Search for the cell housing the specified text and yield its (X, Y) center coordinate. 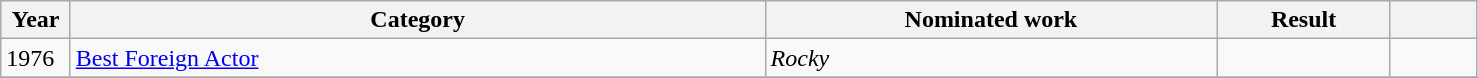
1976 (36, 58)
Result (1304, 20)
Best Foreign Actor (418, 58)
Category (418, 20)
Rocky (991, 58)
Nominated work (991, 20)
Year (36, 20)
